Capture the cell that displays the provided text and extract its [X, Y] central coordinate. 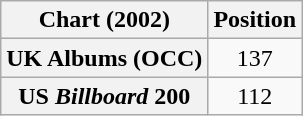
Position [255, 20]
112 [255, 96]
US Billboard 200 [104, 96]
137 [255, 58]
UK Albums (OCC) [104, 58]
Chart (2002) [104, 20]
